Determine the (x, y) coordinate at the center of the cell enclosing the given text.  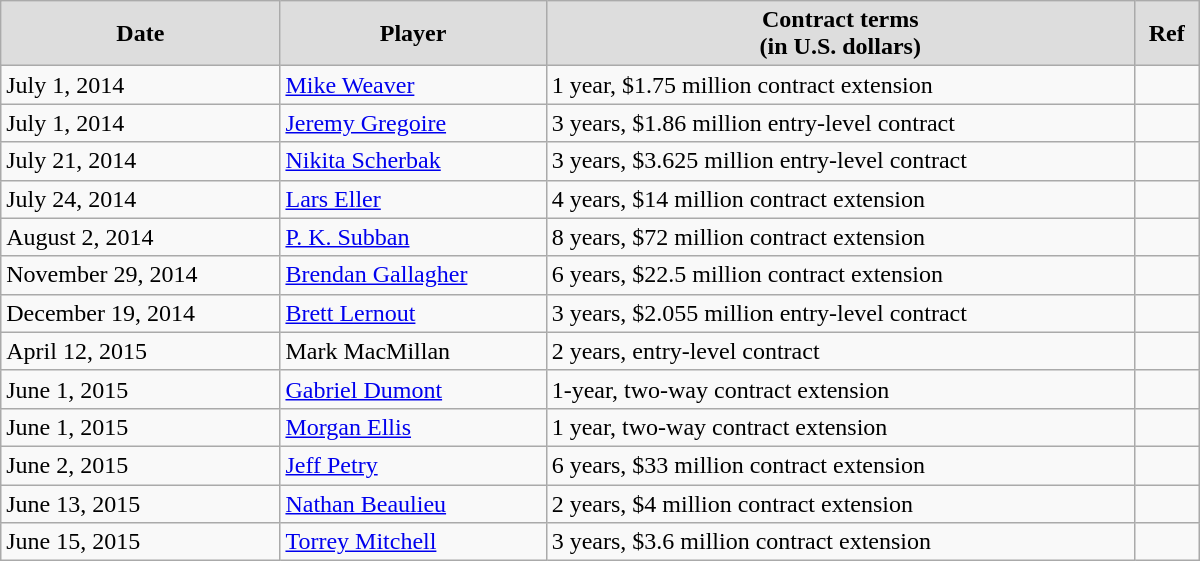
6 years, $33 million contract extension (840, 465)
Date (140, 34)
2 years, entry-level contract (840, 351)
Nikita Scherbak (413, 161)
August 2, 2014 (140, 237)
1-year, two-way contract extension (840, 389)
1 year, $1.75 million contract extension (840, 85)
November 29, 2014 (140, 275)
3 years, $2.055 million entry-level contract (840, 313)
June 2, 2015 (140, 465)
Player (413, 34)
Jeremy Gregoire (413, 123)
Jeff Petry (413, 465)
Ref (1166, 34)
Brett Lernout (413, 313)
2 years, $4 million contract extension (840, 503)
June 15, 2015 (140, 542)
P. K. Subban (413, 237)
Lars Eller (413, 199)
Morgan Ellis (413, 427)
December 19, 2014 (140, 313)
Contract terms(in U.S. dollars) (840, 34)
8 years, $72 million contract extension (840, 237)
April 12, 2015 (140, 351)
July 21, 2014 (140, 161)
Brendan Gallagher (413, 275)
3 years, $1.86 million entry-level contract (840, 123)
3 years, $3.6 million contract extension (840, 542)
Nathan Beaulieu (413, 503)
6 years, $22.5 million contract extension (840, 275)
Gabriel Dumont (413, 389)
1 year, two-way contract extension (840, 427)
Torrey Mitchell (413, 542)
Mark MacMillan (413, 351)
June 13, 2015 (140, 503)
July 24, 2014 (140, 199)
Mike Weaver (413, 85)
3 years, $3.625 million entry-level contract (840, 161)
4 years, $14 million contract extension (840, 199)
